Extract the (x, y) coordinate from the center of the cell holding the provided text.  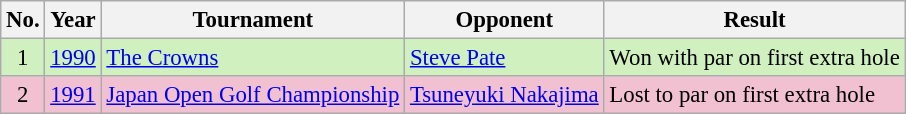
2 (23, 95)
The Crowns (253, 58)
Lost to par on first extra hole (754, 95)
Year (73, 20)
Tsuneyuki Nakajima (504, 95)
Japan Open Golf Championship (253, 95)
Steve Pate (504, 58)
Won with par on first extra hole (754, 58)
Tournament (253, 20)
Result (754, 20)
1990 (73, 58)
Opponent (504, 20)
1991 (73, 95)
1 (23, 58)
No. (23, 20)
